Detect which cell encompasses the target text, then output its [X, Y] center coordinate. 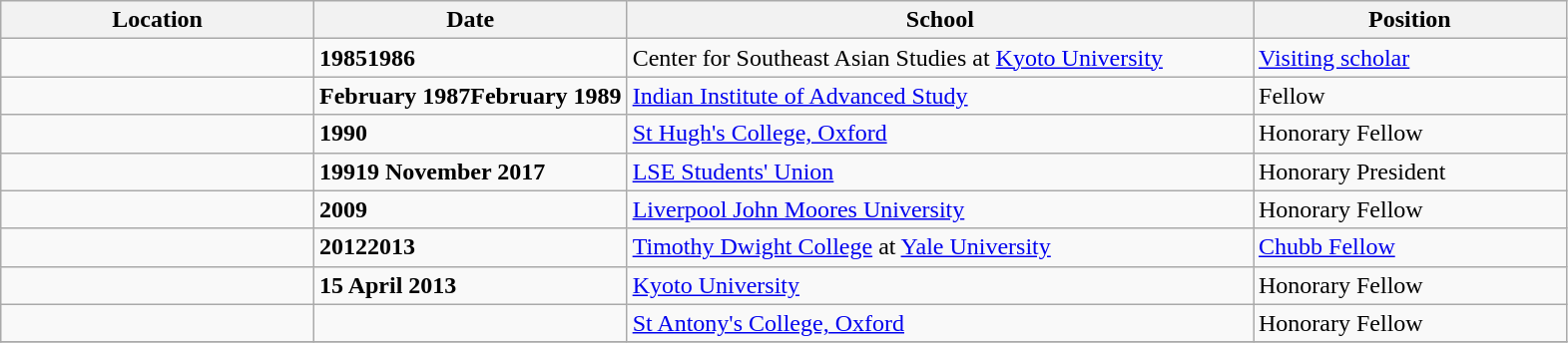
Indian Institute of Advanced Study [940, 96]
St Hugh's College, Oxford [940, 134]
Visiting scholar [1410, 58]
School [940, 20]
Fellow [1410, 96]
Center for Southeast Asian Studies at Kyoto University [940, 58]
Timothy Dwight College at Yale University [940, 247]
Honorary President [1410, 171]
Position [1410, 20]
February 1987February 1989 [470, 96]
Chubb Fellow [1410, 247]
15 April 2013 [470, 285]
Location [158, 20]
2009 [470, 209]
Liverpool John Moores University [940, 209]
19919 November 2017 [470, 171]
1990 [470, 134]
St Antony's College, Oxford [940, 323]
LSE Students' Union [940, 171]
19851986 [470, 58]
Date [470, 20]
20122013 [470, 247]
Kyoto University [940, 285]
